Find where the given text appears and provide that cell's center as (x, y) coordinate. 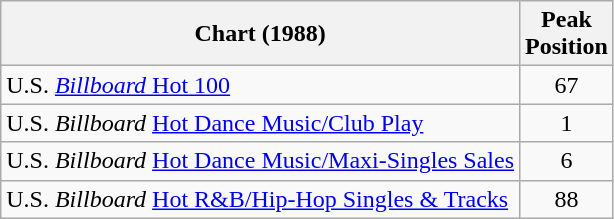
Chart (1988) (260, 34)
U.S. Billboard Hot Dance Music/Club Play (260, 123)
1 (567, 123)
6 (567, 161)
67 (567, 85)
PeakPosition (567, 34)
U.S. Billboard Hot R&B/Hip-Hop Singles & Tracks (260, 199)
88 (567, 199)
U.S. Billboard Hot 100 (260, 85)
U.S. Billboard Hot Dance Music/Maxi-Singles Sales (260, 161)
